Capture the cell that displays the provided text and extract its [X, Y] central coordinate. 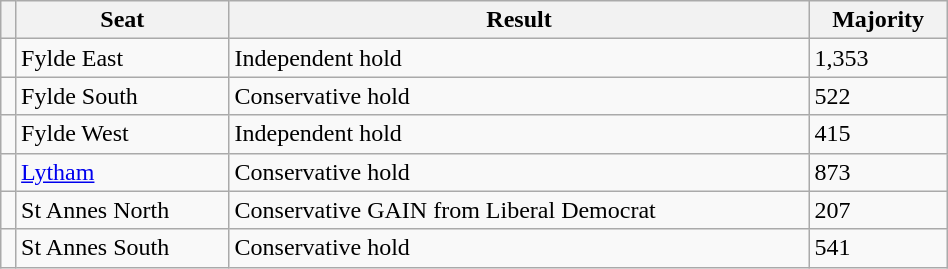
415 [878, 134]
541 [878, 248]
Result [519, 20]
207 [878, 210]
Fylde East [122, 58]
522 [878, 96]
St Annes South [122, 248]
1,353 [878, 58]
Fylde West [122, 134]
Majority [878, 20]
Lytham [122, 172]
Conservative GAIN from Liberal Democrat [519, 210]
Seat [122, 20]
Fylde South [122, 96]
873 [878, 172]
St Annes North [122, 210]
